Provide the (X, Y) coordinate of the cell's center where the given text is located.  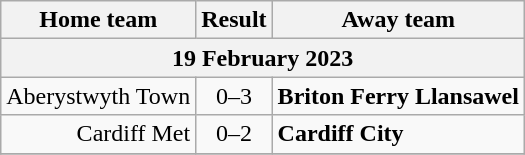
Home team (98, 20)
Cardiff City (398, 134)
Cardiff Met (98, 134)
0–3 (234, 96)
Aberystwyth Town (98, 96)
19 February 2023 (263, 58)
Briton Ferry Llansawel (398, 96)
Away team (398, 20)
0–2 (234, 134)
Result (234, 20)
